Find where the given text appears and provide that cell's center as (X, Y) coordinate. 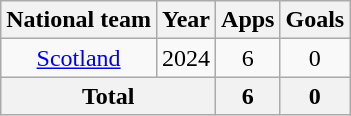
Total (108, 96)
Goals (315, 20)
National team (79, 20)
Year (186, 20)
Scotland (79, 58)
Apps (248, 20)
2024 (186, 58)
